Capture the cell that displays the provided text and extract its [x, y] central coordinate. 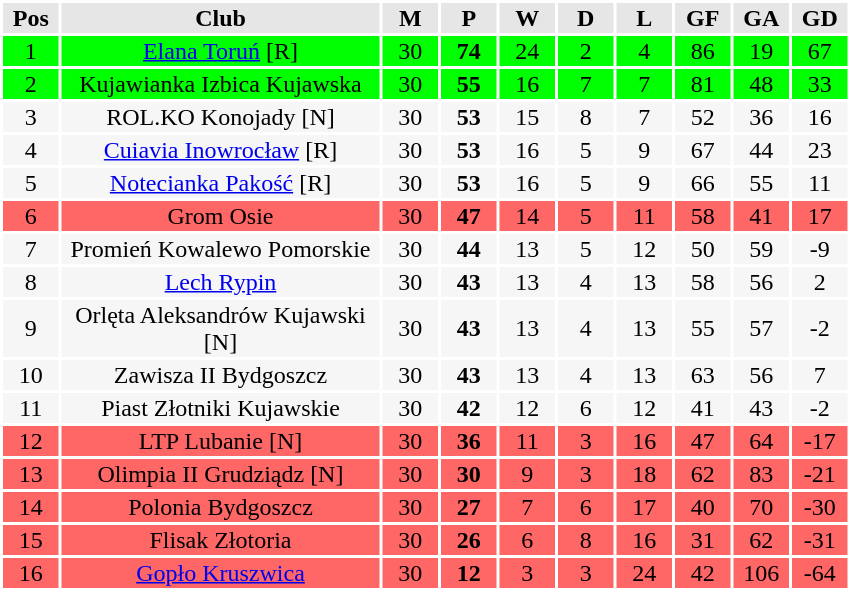
Flisak Złotoria [221, 540]
L [644, 18]
Gopło Kruszwica [221, 573]
70 [762, 507]
33 [820, 84]
-21 [820, 474]
Pos [31, 18]
Grom Osie [221, 216]
40 [703, 507]
Zawisza II Bydgoszcz [221, 375]
Polonia Bydgoszcz [221, 507]
59 [762, 249]
66 [703, 183]
Orlęta Aleksandrów Kujawski [N] [221, 328]
19 [762, 51]
D [586, 18]
-30 [820, 507]
ROL.KO Konojady [N] [221, 117]
106 [762, 573]
W [528, 18]
52 [703, 117]
50 [703, 249]
M [410, 18]
-9 [820, 249]
P [469, 18]
GA [762, 18]
-64 [820, 573]
Club [221, 18]
83 [762, 474]
-31 [820, 540]
27 [469, 507]
57 [762, 328]
LTP Lubanie [N] [221, 441]
Elana Toruń [R] [221, 51]
Olimpia II Grudziądz [N] [221, 474]
Lech Rypin [221, 282]
GD [820, 18]
Kujawianka Izbica Kujawska [221, 84]
18 [644, 474]
31 [703, 540]
GF [703, 18]
10 [31, 375]
26 [469, 540]
Cuiavia Inowrocław [R] [221, 150]
Notecianka Pakość [R] [221, 183]
23 [820, 150]
Promień Kowalewo Pomorskie [221, 249]
74 [469, 51]
48 [762, 84]
Piast Złotniki Kujawskie [221, 408]
86 [703, 51]
1 [31, 51]
63 [703, 375]
64 [762, 441]
81 [703, 84]
-17 [820, 441]
